Locate the cell with the specified text and output its (x, y) center coordinate. 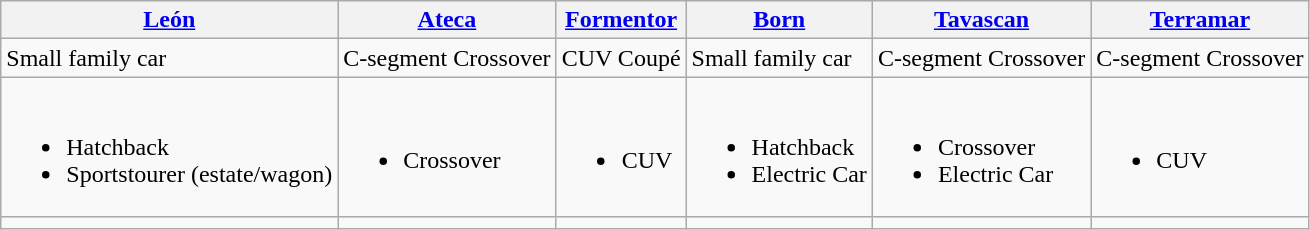
Tavascan (981, 20)
León (170, 20)
Crossover (447, 147)
CrossoverElectric Car (981, 147)
HatchbackElectric Car (779, 147)
Ateca (447, 20)
HatchbackSportstourer (estate/wagon) (170, 147)
Born (779, 20)
Formentor (621, 20)
Terramar (1200, 20)
CUV Coupé (621, 58)
